Find where the given text appears and provide that cell's center as [x, y] coordinate. 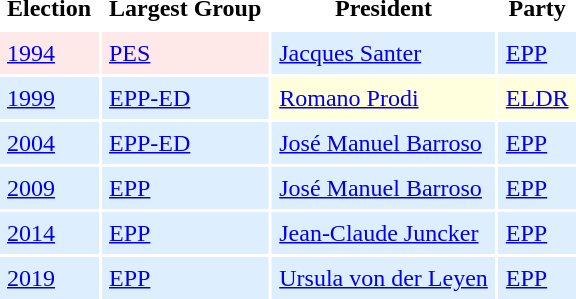
Jean-Claude Juncker [384, 233]
2004 [50, 143]
1999 [50, 98]
Jacques Santer [384, 53]
Ursula von der Leyen [384, 278]
Romano Prodi [384, 98]
2014 [50, 233]
ELDR [537, 98]
PES [186, 53]
2019 [50, 278]
1994 [50, 53]
2009 [50, 188]
